For the text-containing cell, return its midpoint in [X, Y] coordinate format. 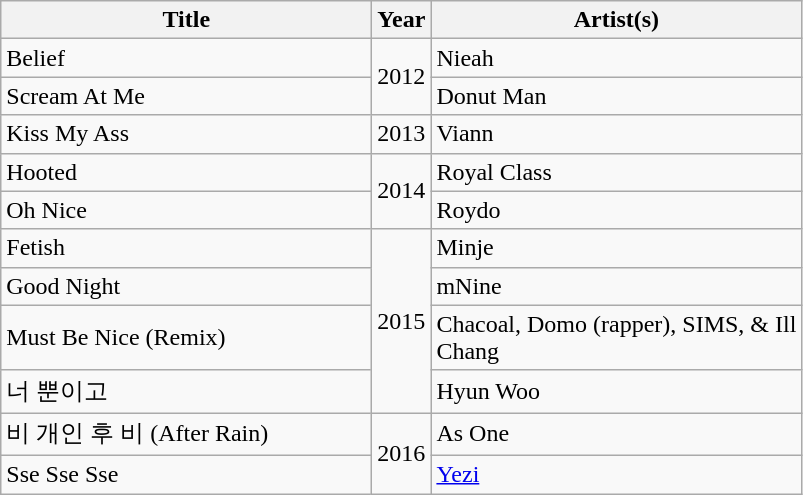
Nieah [616, 58]
Title [186, 20]
Royal Class [616, 172]
As One [616, 434]
Year [402, 20]
Sse Sse Sse [186, 474]
Hyun Woo [616, 392]
Must Be Nice (Remix) [186, 338]
2016 [402, 454]
Belief [186, 58]
Fetish [186, 248]
Chacoal, Domo (rapper), SIMS, & Ill Chang [616, 338]
Yezi [616, 474]
2013 [402, 134]
Roydo [616, 210]
너 뿐이고 [186, 392]
Kiss My Ass [186, 134]
Good Night [186, 286]
비 개인 후 비 (After Rain) [186, 434]
mNine [616, 286]
Viann [616, 134]
Donut Man [616, 96]
2014 [402, 191]
2012 [402, 77]
Artist(s) [616, 20]
Hooted [186, 172]
2015 [402, 321]
Scream At Me [186, 96]
Oh Nice [186, 210]
Minje [616, 248]
